For the text-containing cell, return its midpoint in [x, y] coordinate format. 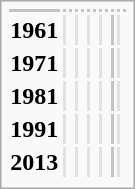
1961 [34, 30]
1991 [34, 129]
1981 [34, 96]
2013 [34, 162]
1971 [34, 63]
